From the cell containing the given text, extract its center point as [x, y] coordinate. 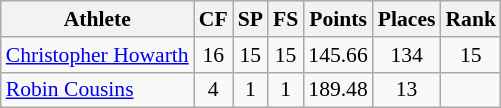
145.66 [338, 55]
Christopher Howarth [98, 55]
FS [286, 19]
CF [214, 19]
134 [407, 55]
189.48 [338, 90]
Points [338, 19]
Places [407, 19]
Rank [470, 19]
SP [250, 19]
13 [407, 90]
4 [214, 90]
16 [214, 55]
Robin Cousins [98, 90]
Athlete [98, 19]
